Detect which cell encompasses the target text, then output its [x, y] center coordinate. 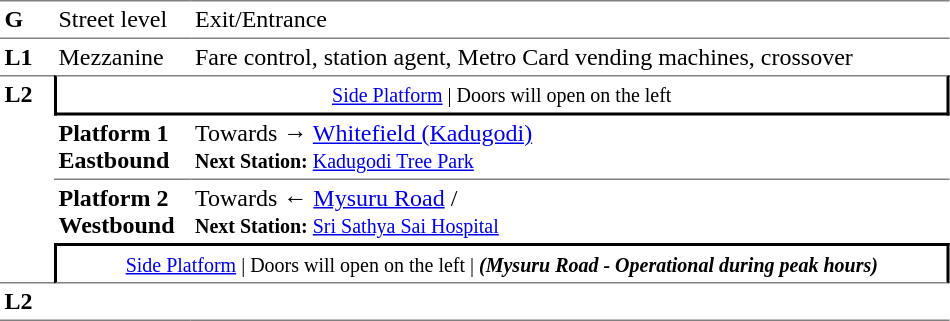
L2 [27, 179]
Exit/Entrance [570, 20]
Street level [122, 20]
Towards → Whitefield (Kadugodi)Next Station: Kadugodi Tree Park [570, 148]
Side Platform | Doors will open on the left | (Mysuru Road - Operational during peak hours) [502, 263]
Towards ← Mysuru Road / Next Station: Sri Sathya Sai Hospital [570, 212]
Platform 2 Westbound [122, 212]
L1 [27, 57]
Side Platform | Doors will open on the left [502, 95]
Platform 1Eastbound [122, 148]
G [27, 20]
Mezzanine [122, 57]
Fare control, station agent, Metro Card vending machines, crossover [570, 57]
